Provide the (X, Y) coordinate of the cell's center where the given text is located.  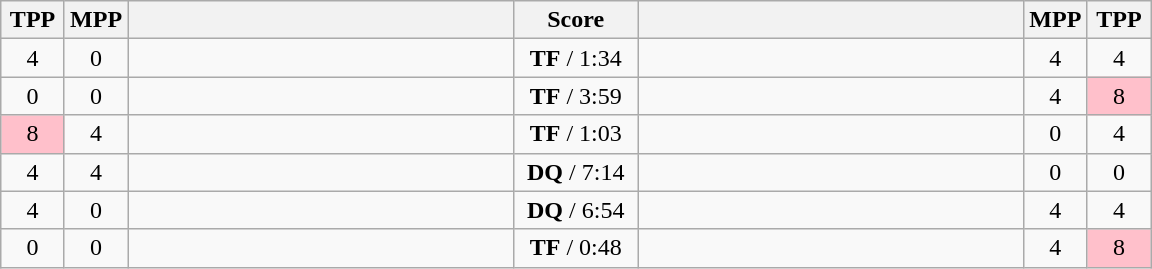
TF / 1:34 (576, 58)
TF / 3:59 (576, 96)
DQ / 7:14 (576, 172)
Score (576, 20)
DQ / 6:54 (576, 210)
TF / 0:48 (576, 248)
TF / 1:03 (576, 134)
